Locate the cell with the specified text and output its [X, Y] center coordinate. 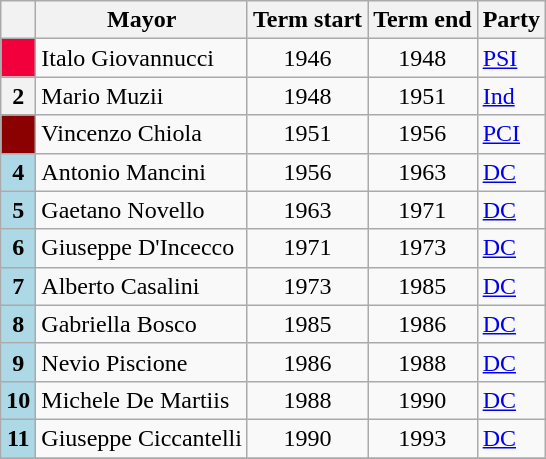
2 [18, 96]
Alberto Casalini [142, 286]
Gaetano Novello [142, 210]
PSI [511, 58]
Term start [307, 20]
9 [18, 362]
5 [18, 210]
1993 [423, 438]
Ind [511, 96]
Mayor [142, 20]
Italo Giovannucci [142, 58]
11 [18, 438]
PCI [511, 134]
Vincenzo Chiola [142, 134]
1946 [307, 58]
Giuseppe D'Incecco [142, 248]
Gabriella Bosco [142, 324]
Antonio Mancini [142, 172]
Party [511, 20]
4 [18, 172]
Michele De Martiis [142, 400]
Nevio Piscione [142, 362]
Giuseppe Ciccantelli [142, 438]
Term end [423, 20]
6 [18, 248]
8 [18, 324]
Mario Muzii [142, 96]
7 [18, 286]
10 [18, 400]
